Find where the given text appears and provide that cell's center as [x, y] coordinate. 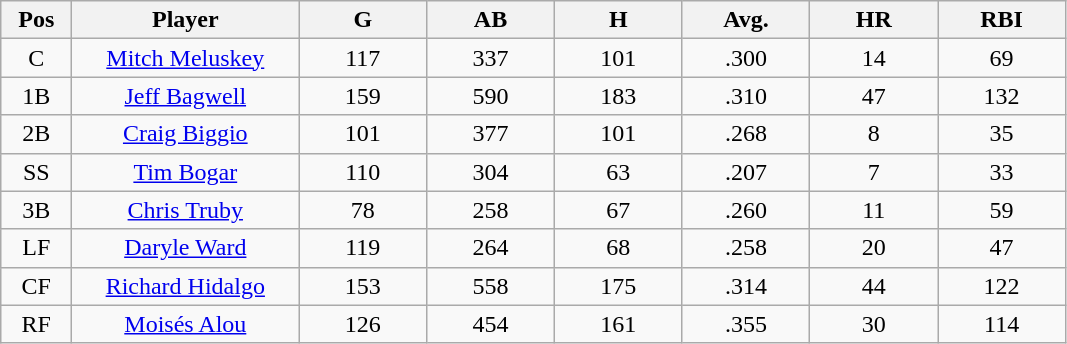
33 [1002, 172]
304 [491, 172]
67 [618, 210]
Player [186, 20]
2B [36, 134]
377 [491, 134]
78 [363, 210]
68 [618, 248]
122 [1002, 286]
14 [874, 58]
Mitch Meluskey [186, 58]
G [363, 20]
454 [491, 324]
.310 [746, 96]
159 [363, 96]
C [36, 58]
117 [363, 58]
3B [36, 210]
558 [491, 286]
Moisés Alou [186, 324]
LF [36, 248]
153 [363, 286]
.300 [746, 58]
264 [491, 248]
114 [1002, 324]
Jeff Bagwell [186, 96]
Pos [36, 20]
35 [1002, 134]
Daryle Ward [186, 248]
175 [618, 286]
11 [874, 210]
.207 [746, 172]
132 [1002, 96]
20 [874, 248]
63 [618, 172]
H [618, 20]
59 [1002, 210]
8 [874, 134]
119 [363, 248]
.260 [746, 210]
.314 [746, 286]
69 [1002, 58]
RF [36, 324]
RBI [1002, 20]
110 [363, 172]
183 [618, 96]
1B [36, 96]
126 [363, 324]
.268 [746, 134]
258 [491, 210]
Craig Biggio [186, 134]
AB [491, 20]
.258 [746, 248]
HR [874, 20]
CF [36, 286]
SS [36, 172]
7 [874, 172]
161 [618, 324]
Richard Hidalgo [186, 286]
Chris Truby [186, 210]
.355 [746, 324]
Avg. [746, 20]
590 [491, 96]
337 [491, 58]
Tim Bogar [186, 172]
30 [874, 324]
44 [874, 286]
